Find where the given text appears and provide that cell's center as [x, y] coordinate. 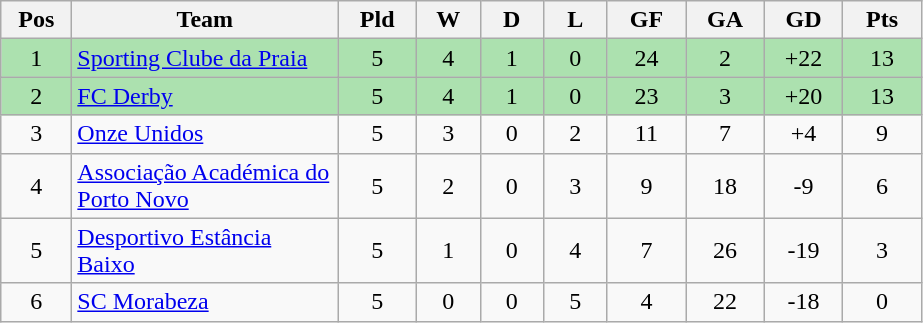
+4 [804, 134]
GD [804, 20]
22 [726, 302]
+20 [804, 96]
Sporting Clube da Praia [205, 58]
L [576, 20]
23 [646, 96]
W [448, 20]
Desportivo Estância Baixo [205, 250]
-19 [804, 250]
18 [726, 186]
D [512, 20]
26 [726, 250]
GA [726, 20]
Onze Unidos [205, 134]
Pts [882, 20]
Pos [36, 20]
Pld [378, 20]
11 [646, 134]
24 [646, 58]
-18 [804, 302]
GF [646, 20]
FC Derby [205, 96]
Team [205, 20]
-9 [804, 186]
+22 [804, 58]
Associação Académica do Porto Novo [205, 186]
SC Morabeza [205, 302]
